Return [x, y] of the center of cell containing provided text 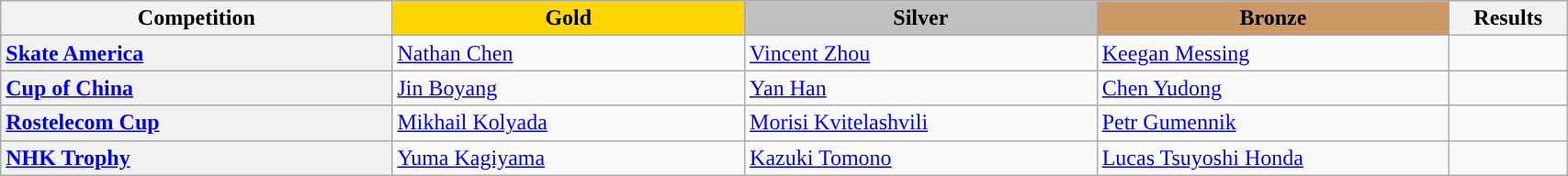
Vincent Zhou [921, 53]
Results [1508, 18]
NHK Trophy [197, 158]
Gold [569, 18]
Yan Han [921, 88]
Yuma Kagiyama [569, 158]
Morisi Kvitelashvili [921, 123]
Rostelecom Cup [197, 123]
Lucas Tsuyoshi Honda [1273, 158]
Bronze [1273, 18]
Mikhail Kolyada [569, 123]
Nathan Chen [569, 53]
Competition [197, 18]
Cup of China [197, 88]
Jin Boyang [569, 88]
Petr Gumennik [1273, 123]
Kazuki Tomono [921, 158]
Chen Yudong [1273, 88]
Keegan Messing [1273, 53]
Silver [921, 18]
Skate America [197, 53]
